From the cell containing the given text, extract its center point as (X, Y) coordinate. 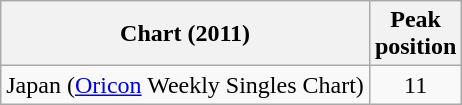
Peakposition (415, 34)
Chart (2011) (186, 34)
Japan (Oricon Weekly Singles Chart) (186, 85)
11 (415, 85)
